Find where the given text appears and provide that cell's center as (X, Y) coordinate. 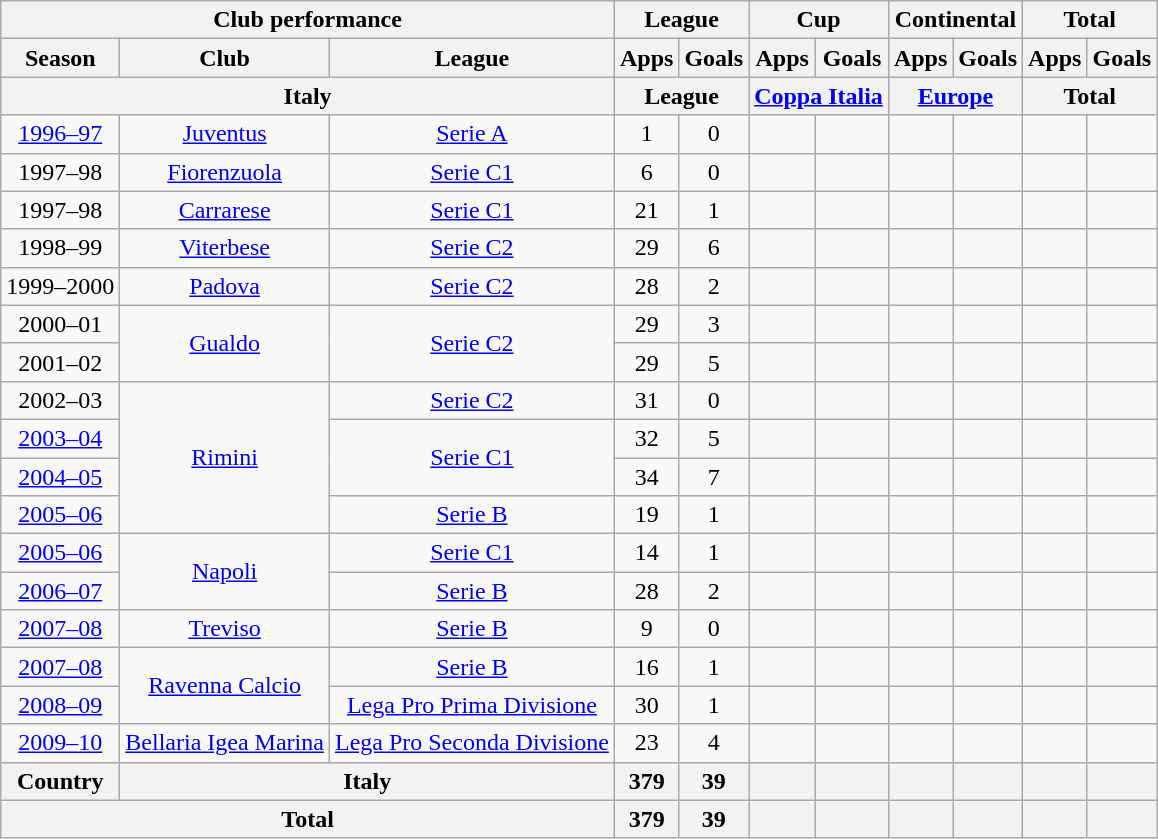
Coppa Italia (819, 96)
1996–97 (60, 134)
Juventus (225, 134)
Lega Pro Seconda Divisione (472, 743)
Lega Pro Prima Divisione (472, 705)
16 (646, 667)
Continental (955, 20)
2003–04 (60, 438)
2001–02 (60, 362)
3 (714, 324)
Serie A (472, 134)
23 (646, 743)
Padova (225, 286)
30 (646, 705)
2008–09 (60, 705)
Treviso (225, 629)
1998–99 (60, 248)
Gualdo (225, 343)
34 (646, 477)
4 (714, 743)
Ravenna Calcio (225, 686)
Cup (819, 20)
32 (646, 438)
Europe (955, 96)
Bellaria Igea Marina (225, 743)
Country (60, 781)
2004–05 (60, 477)
21 (646, 210)
Club performance (308, 20)
2006–07 (60, 591)
19 (646, 515)
Season (60, 58)
2009–10 (60, 743)
Carrarese (225, 210)
31 (646, 400)
7 (714, 477)
9 (646, 629)
Viterbese (225, 248)
Fiorenzuola (225, 172)
Rimini (225, 457)
1999–2000 (60, 286)
14 (646, 553)
Club (225, 58)
2000–01 (60, 324)
Napoli (225, 572)
2002–03 (60, 400)
